For the text-containing cell, return its midpoint in [X, Y] coordinate format. 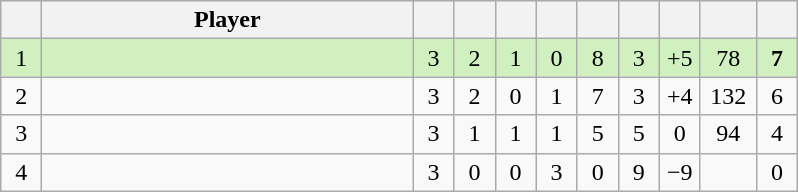
9 [638, 172]
6 [776, 96]
−9 [680, 172]
78 [728, 58]
8 [598, 58]
+5 [680, 58]
94 [728, 134]
Player [228, 20]
+4 [680, 96]
132 [728, 96]
